Extract the [X, Y] coordinate from the center of the cell holding the provided text.  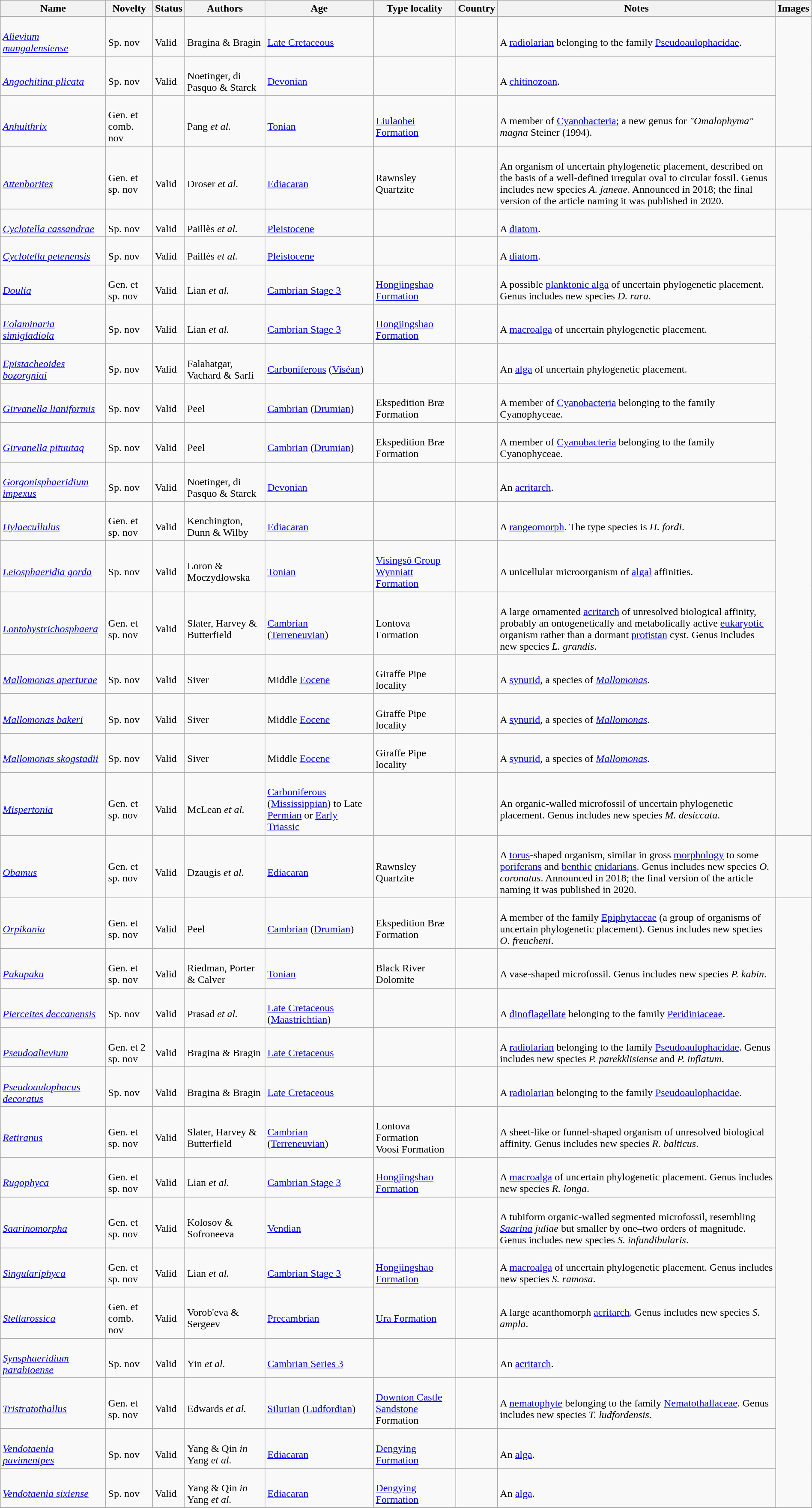
A possible planktonic alga of uncertain phylogenetic placement. Genus includes new species D. rara. [636, 284]
Orpikania [53, 923]
Singulariphyca [53, 1268]
Ura Formation [415, 1313]
Vendotaenia pavimentpes [53, 1448]
A macroalga of uncertain phylogenetic placement. Genus includes new species S. ramosa. [636, 1268]
Tristratothallus [53, 1403]
Edwards et al. [225, 1403]
Lontohystrichosphaera [53, 623]
Novelty [129, 9]
Images [794, 9]
Anhuithrix [53, 121]
Kenchington, Dunn & Wilby [225, 521]
Girvanella lianiformis [53, 403]
Yin et al. [225, 1358]
Attenborites [53, 178]
Pseudoaulophacus decoratus [53, 1087]
Status [169, 9]
A member of Cyanobacteria; a new genus for "Omalophyma" magna Steiner (1994). [636, 121]
Late Cretaceous (Maastrichtian) [319, 1008]
Alievium mangalensiense [53, 36]
A macroalga of uncertain phylogenetic placement. [636, 324]
Vorob'eva & Sergeev [225, 1313]
Cyclotella cassandrae [53, 223]
Downton Castle Sandstone Formation [415, 1403]
A macroalga of uncertain phylogenetic placement. Genus includes new species R. longa. [636, 1177]
A nematophyte belonging to the family Nematothallaceae. Genus includes new species T. ludfordensis. [636, 1403]
Precambrian [319, 1313]
Visingsö Group Wynniatt Formation [415, 566]
A member of the family Epiphytaceae (a group of organisms of uncertain phylogenetic placement). Genus includes new species O. freucheni. [636, 923]
Vendian [319, 1222]
Carboniferous (Mississippian) to Late Permian or Early Triassic [319, 804]
A radiolarian belonging to the family Pseudoaulophacidae. Genus includes new species P. parekklisiense and P. inflatum. [636, 1047]
Hylaecullulus [53, 521]
An alga of uncertain phylogenetic placement. [636, 363]
Kolosov & Sofroneeva [225, 1222]
Mallomonas bakeri [53, 714]
Mallomonas skogstadii [53, 753]
Black River Dolomite [415, 968]
Authors [225, 9]
Droser et al. [225, 178]
A rangeomorph. The type species is H. fordi. [636, 521]
Falahatgar, Vachard & Sarfi [225, 363]
Gorgonisphaeridium impexus [53, 481]
Leiosphaeridia gorda [53, 566]
A sheet-like or funnel-shaped organism of unresolved biological affinity. Genus includes new species R. balticus. [636, 1132]
Obamus [53, 866]
Name [53, 9]
Cyclotella petenensis [53, 251]
Country [477, 9]
Lontova Formation Voosi Formation [415, 1132]
Girvanella pituutaq [53, 442]
Loron & Moczydłowska [225, 566]
Pang et al. [225, 121]
Pierceites deccanensis [53, 1008]
Age [319, 9]
Angochitina plicata [53, 76]
Rugophyca [53, 1177]
Stellarossica [53, 1313]
Liulaobei Formation [415, 121]
Retiranus [53, 1132]
Carboniferous (Viséan) [319, 363]
Silurian (Ludfordian) [319, 1403]
Type locality [415, 9]
Cambrian Series 3 [319, 1358]
Prasad et al. [225, 1008]
A vase-shaped microfossil. Genus includes new species P. kabin. [636, 968]
A large acanthomorph acritarch. Genus includes new species S. ampla. [636, 1313]
Mallomonas aperturae [53, 674]
Pakupaku [53, 968]
McLean et al. [225, 804]
Mispertonia [53, 804]
Riedman, Porter & Calver [225, 968]
A dinoflagellate belonging to the family Peridiniaceae. [636, 1008]
Dzaugis et al. [225, 866]
Saarinomorpha [53, 1222]
Doulia [53, 284]
A chitinozoan. [636, 76]
Gen. et 2 sp. nov [129, 1047]
Lontova Formation [415, 623]
Epistacheoides bozorgniai [53, 363]
Notes [636, 9]
Vendotaenia sixiense [53, 1488]
Pseudoalievium [53, 1047]
Synsphaeridium parahioense [53, 1358]
Eolaminaria simigladiola [53, 324]
An organic-walled microfossil of uncertain phylogenetic placement. Genus includes new species M. desiccata. [636, 804]
A unicellular microorganism of algal affinities. [636, 566]
